Provide the [X, Y] coordinate of the cell's center where the given text is located.  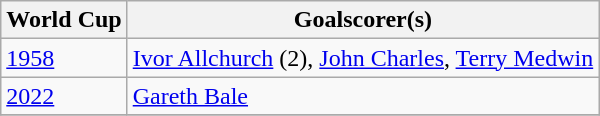
2022 [64, 96]
Gareth Bale [363, 96]
Goalscorer(s) [363, 20]
World Cup [64, 20]
1958 [64, 58]
Ivor Allchurch (2), John Charles, Terry Medwin [363, 58]
